Pinpoint the cell where the given text exists, returning its (x, y) midpoint coordinate. 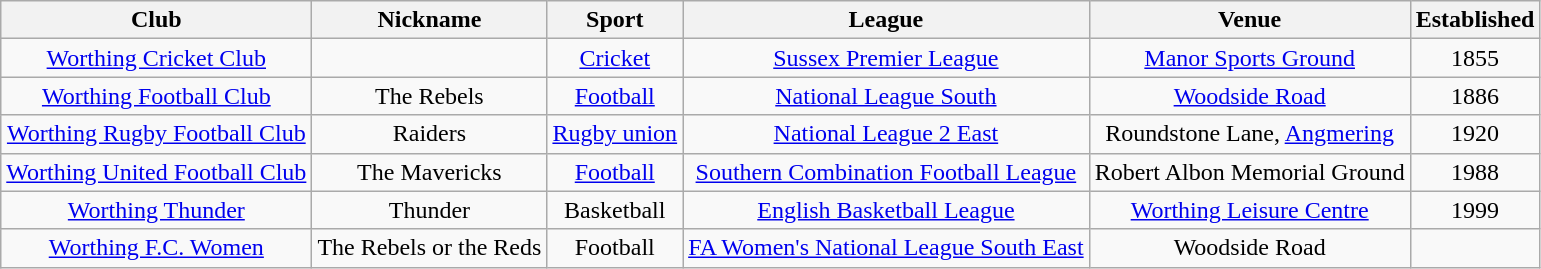
The Rebels or the Reds (430, 248)
Cricket (615, 58)
National League South (886, 96)
Nickname (430, 20)
Worthing United Football Club (156, 172)
League (886, 20)
Worthing Rugby Football Club (156, 134)
Rugby union (615, 134)
1988 (1475, 172)
Worthing Thunder (156, 210)
Worthing Football Club (156, 96)
Worthing Leisure Centre (1250, 210)
1999 (1475, 210)
1886 (1475, 96)
The Rebels (430, 96)
Club (156, 20)
National League 2 East (886, 134)
Venue (1250, 20)
Thunder (430, 210)
Worthing F.C. Women (156, 248)
Basketball (615, 210)
Established (1475, 20)
Robert Albon Memorial Ground (1250, 172)
English Basketball League (886, 210)
The Mavericks (430, 172)
1855 (1475, 58)
Roundstone Lane, Angmering (1250, 134)
Sussex Premier League (886, 58)
Raiders (430, 134)
Worthing Cricket Club (156, 58)
Sport (615, 20)
Manor Sports Ground (1250, 58)
FA Women's National League South East (886, 248)
Southern Combination Football League (886, 172)
1920 (1475, 134)
